Detect which cell encompasses the target text, then output its (x, y) center coordinate. 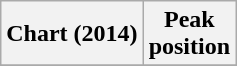
Peakposition (189, 34)
Chart (2014) (72, 34)
